Identify which cell holds the provided text, then report its [X, Y] central coordinate. 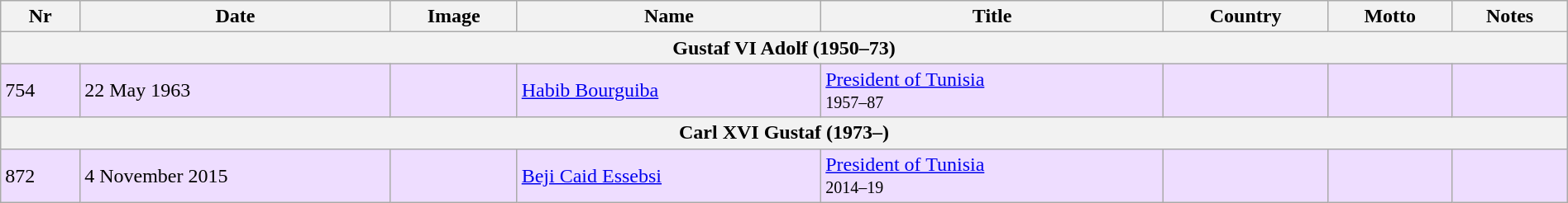
4 November 2015 [236, 175]
President of Tunisia1957–87 [992, 91]
754 [41, 91]
President of Tunisia2014–19 [992, 175]
Name [669, 17]
Title [992, 17]
Notes [1510, 17]
Nr [41, 17]
Motto [1390, 17]
Date [236, 17]
Habib Bourguiba [669, 91]
22 May 1963 [236, 91]
Carl XVI Gustaf (1973–) [784, 133]
Image [453, 17]
Country [1245, 17]
Beji Caid Essebsi [669, 175]
872 [41, 175]
Gustaf VI Adolf (1950–73) [784, 48]
